Detect which cell encompasses the target text, then output its (X, Y) center coordinate. 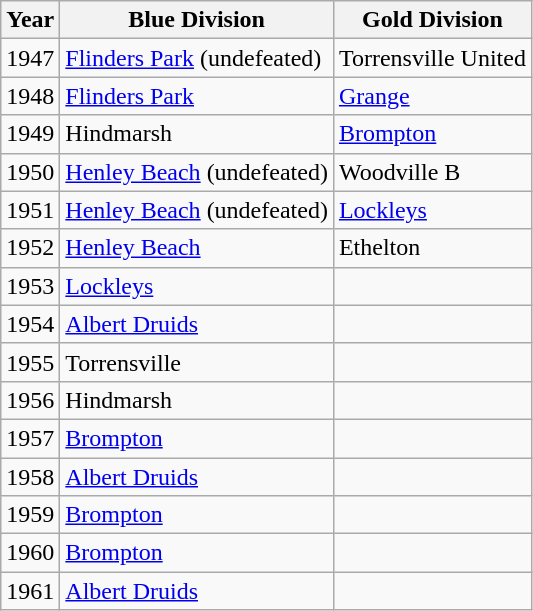
Flinders Park (197, 96)
Year (30, 20)
1956 (30, 400)
1954 (30, 324)
1953 (30, 286)
1950 (30, 172)
Torrensville United (432, 58)
1960 (30, 553)
Gold Division (432, 20)
Flinders Park (undefeated) (197, 58)
Blue Division (197, 20)
1948 (30, 96)
1949 (30, 134)
1955 (30, 362)
1947 (30, 58)
1951 (30, 210)
Ethelton (432, 248)
1957 (30, 438)
Torrensville (197, 362)
1959 (30, 515)
Grange (432, 96)
1961 (30, 591)
Woodville B (432, 172)
Henley Beach (197, 248)
1958 (30, 477)
1952 (30, 248)
